Extract the (x, y) coordinate from the center of the cell holding the provided text.  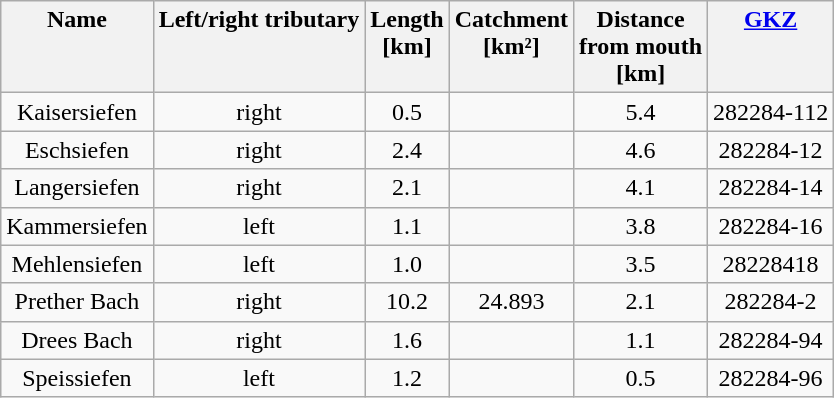
282284-2 (771, 302)
1.2 (407, 378)
Length[km] (407, 47)
2.4 (407, 150)
1.0 (407, 264)
Distancefrom mouth [km] (641, 47)
282284-96 (771, 378)
Kaisersiefen (77, 112)
Eschsiefen (77, 150)
3.5 (641, 264)
10.2 (407, 302)
Left/right tributary (259, 47)
282284-12 (771, 150)
3.8 (641, 226)
Name (77, 47)
5.4 (641, 112)
24.893 (511, 302)
1.6 (407, 340)
Prether Bach (77, 302)
Langersiefen (77, 188)
4.6 (641, 150)
Speissiefen (77, 378)
Catchment[km²] (511, 47)
282284-112 (771, 112)
Kammersiefen (77, 226)
GKZ (771, 47)
282284-94 (771, 340)
Drees Bach (77, 340)
282284-16 (771, 226)
Mehlensiefen (77, 264)
28228418 (771, 264)
4.1 (641, 188)
282284-14 (771, 188)
